Extract the (x, y) coordinate from the center of the cell holding the provided text.  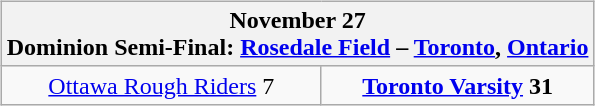
Ottawa Rough Riders 7 (161, 85)
Toronto Varsity 31 (458, 85)
November 27Dominion Semi-Final: Rosedale Field – Toronto, Ontario (298, 34)
